Search for the cell housing the specified text and yield its (X, Y) center coordinate. 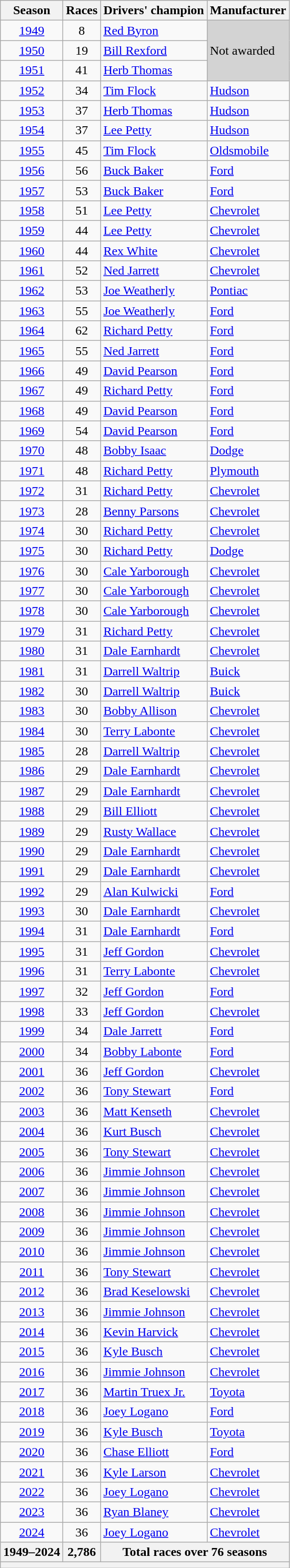
Manufacturer (248, 11)
1999 (32, 1031)
1990 (32, 851)
2004 (32, 1131)
1998 (32, 1011)
1951 (32, 70)
1994 (32, 932)
1973 (32, 511)
62 (82, 331)
Not awarded (248, 50)
2017 (32, 1392)
1981 (32, 671)
Dale Jarrett (154, 1031)
33 (82, 1011)
52 (82, 271)
1984 (32, 731)
1968 (32, 411)
1980 (32, 651)
Red Byron (154, 31)
2003 (32, 1111)
1969 (32, 431)
Martin Truex Jr. (154, 1392)
1958 (32, 210)
1967 (32, 391)
1952 (32, 90)
1993 (32, 912)
1972 (32, 491)
1979 (32, 631)
1975 (32, 551)
2006 (32, 1171)
Brad Keselowski (154, 1292)
1997 (32, 992)
Kurt Busch (154, 1131)
Kyle Larson (154, 1472)
Oldsmobile (248, 150)
Season (32, 11)
Rusty Wallace (154, 831)
2023 (32, 1512)
8 (82, 31)
1992 (32, 892)
1977 (32, 591)
Drivers' champion (154, 11)
1953 (32, 110)
54 (82, 431)
1995 (32, 952)
1983 (32, 711)
1978 (32, 611)
Pontiac (248, 291)
1961 (32, 271)
Benny Parsons (154, 511)
2002 (32, 1091)
1970 (32, 451)
Alan Kulwicki (154, 892)
Ryan Blaney (154, 1512)
2024 (32, 1532)
2014 (32, 1332)
41 (82, 70)
1988 (32, 811)
1996 (32, 972)
1956 (32, 170)
2000 (32, 1051)
Races (82, 11)
1974 (32, 531)
2010 (32, 1252)
1959 (32, 230)
2001 (32, 1071)
1957 (32, 190)
Chase Elliott (154, 1452)
2015 (32, 1352)
32 (82, 992)
Bill Rexford (154, 50)
1965 (32, 351)
Bobby Allison (154, 711)
2018 (32, 1412)
19 (82, 50)
1954 (32, 130)
1985 (32, 751)
1986 (32, 771)
1955 (32, 150)
1989 (32, 831)
2022 (32, 1492)
Total races over 76 seasons (195, 1552)
1960 (32, 251)
1950 (32, 50)
1966 (32, 371)
Plymouth (248, 471)
45 (82, 150)
Matt Kenseth (154, 1111)
Rex White (154, 251)
1962 (32, 291)
1963 (32, 311)
2009 (32, 1232)
2019 (32, 1432)
2016 (32, 1372)
51 (82, 210)
1987 (32, 791)
Bill Elliott (154, 811)
2021 (32, 1472)
2020 (32, 1452)
2,786 (82, 1552)
2013 (32, 1312)
2011 (32, 1272)
2005 (32, 1151)
1949 (32, 31)
1964 (32, 331)
1949–2024 (32, 1552)
2007 (32, 1191)
Kevin Harvick (154, 1332)
1982 (32, 691)
Bobby Isaac (154, 451)
Bobby Labonte (154, 1051)
1976 (32, 571)
1991 (32, 871)
2012 (32, 1292)
1971 (32, 471)
56 (82, 170)
2008 (32, 1211)
